Detect which cell encompasses the target text, then output its [X, Y] center coordinate. 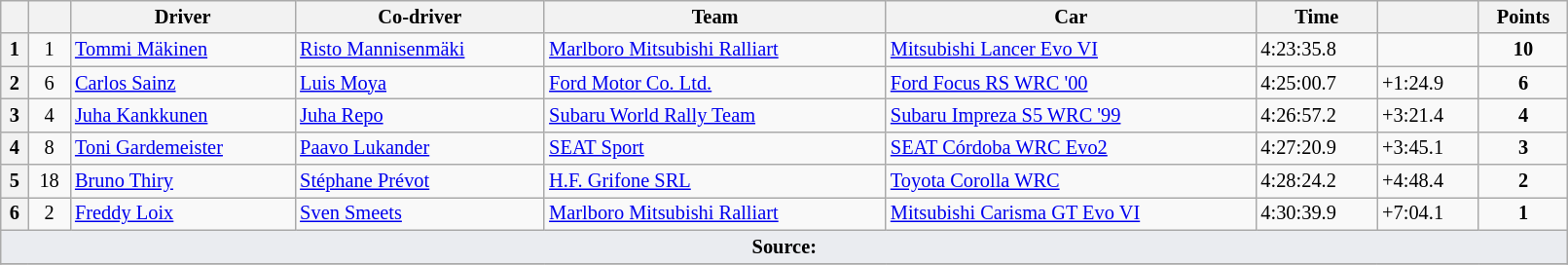
Carlos Sainz [183, 83]
H.F. Grifone SRL [714, 181]
4:30:39.9 [1316, 213]
Ford Motor Co. Ltd. [714, 83]
4:28:24.2 [1316, 181]
Mitsubishi Lancer Evo VI [1071, 50]
4:23:35.8 [1316, 50]
Sven Smeets [419, 213]
Tommi Mäkinen [183, 50]
Toyota Corolla WRC [1071, 181]
Bruno Thiry [183, 181]
+1:24.9 [1428, 83]
4:25:00.7 [1316, 83]
+7:04.1 [1428, 213]
+3:45.1 [1428, 148]
Source: [784, 246]
Juha Repo [419, 115]
Paavo Lukander [419, 148]
Freddy Loix [183, 213]
Toni Gardemeister [183, 148]
Stéphane Prévot [419, 181]
+3:21.4 [1428, 115]
+4:48.4 [1428, 181]
Risto Mannisenmäki [419, 50]
Luis Moya [419, 83]
Driver [183, 17]
8 [49, 148]
Time [1316, 17]
Juha Kankkunen [183, 115]
18 [49, 181]
Team [714, 17]
Subaru Impreza S5 WRC '99 [1071, 115]
10 [1523, 50]
SEAT Córdoba WRC Evo2 [1071, 148]
4:27:20.9 [1316, 148]
Subaru World Rally Team [714, 115]
Car [1071, 17]
4:26:57.2 [1316, 115]
5 [15, 181]
SEAT Sport [714, 148]
Ford Focus RS WRC '00 [1071, 83]
Mitsubishi Carisma GT Evo VI [1071, 213]
Co-driver [419, 17]
Points [1523, 17]
